Return the [X, Y] coordinate for the center point of the cell that contains the specified text.  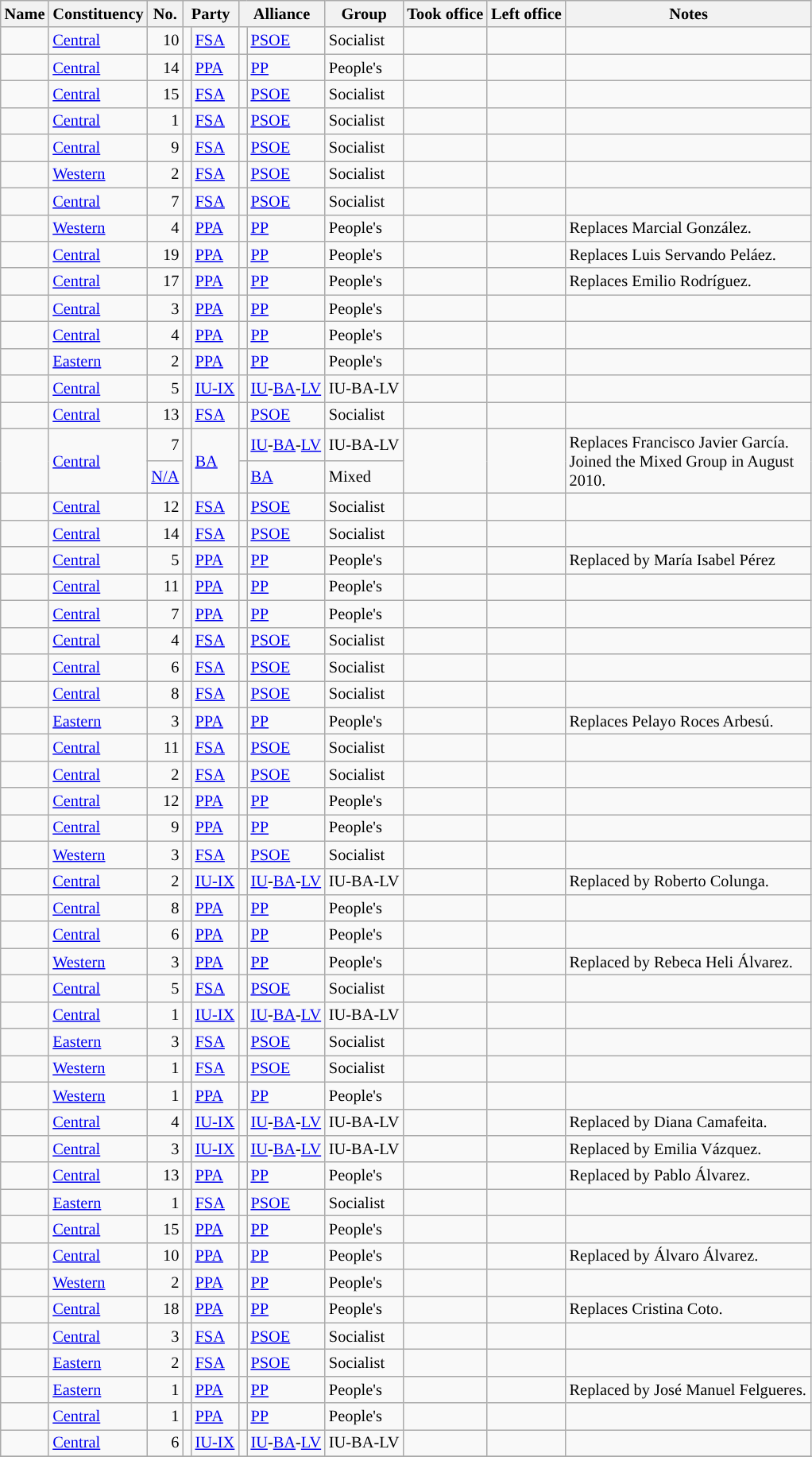
19 [165, 254]
17 [165, 281]
Replaces Francisco Javier García. Joined the Mixed Group in August 2010. [689, 461]
Mixed [364, 477]
Replaced by Álvaro Álvarez. [689, 1256]
Replaced by Diana Camafeita. [689, 1122]
Name [25, 14]
Replaced by Emilia Vázquez. [689, 1149]
Group [364, 14]
Took office [445, 14]
Replaces Marcial González. [689, 228]
Left office [526, 14]
18 [165, 1309]
Replaces Pelayo Roces Arbesú. [689, 721]
Alliance [281, 14]
Constituency [98, 14]
Replaces Luis Servando Peláez. [689, 254]
Replaces Cristina Coto. [689, 1309]
N/A [165, 477]
Replaces Emilio Rodríguez. [689, 281]
Replaced by Pablo Álvarez. [689, 1176]
Replaced by María Isabel Pérez [689, 560]
Replaced by Rebeca Heli Álvarez. [689, 962]
Replaced by Roberto Colunga. [689, 882]
Replaced by José Manuel Felgueres. [689, 1389]
Party [211, 14]
No. [165, 14]
Notes [689, 14]
